Extract the [X, Y] coordinate from the center of the cell holding the provided text.  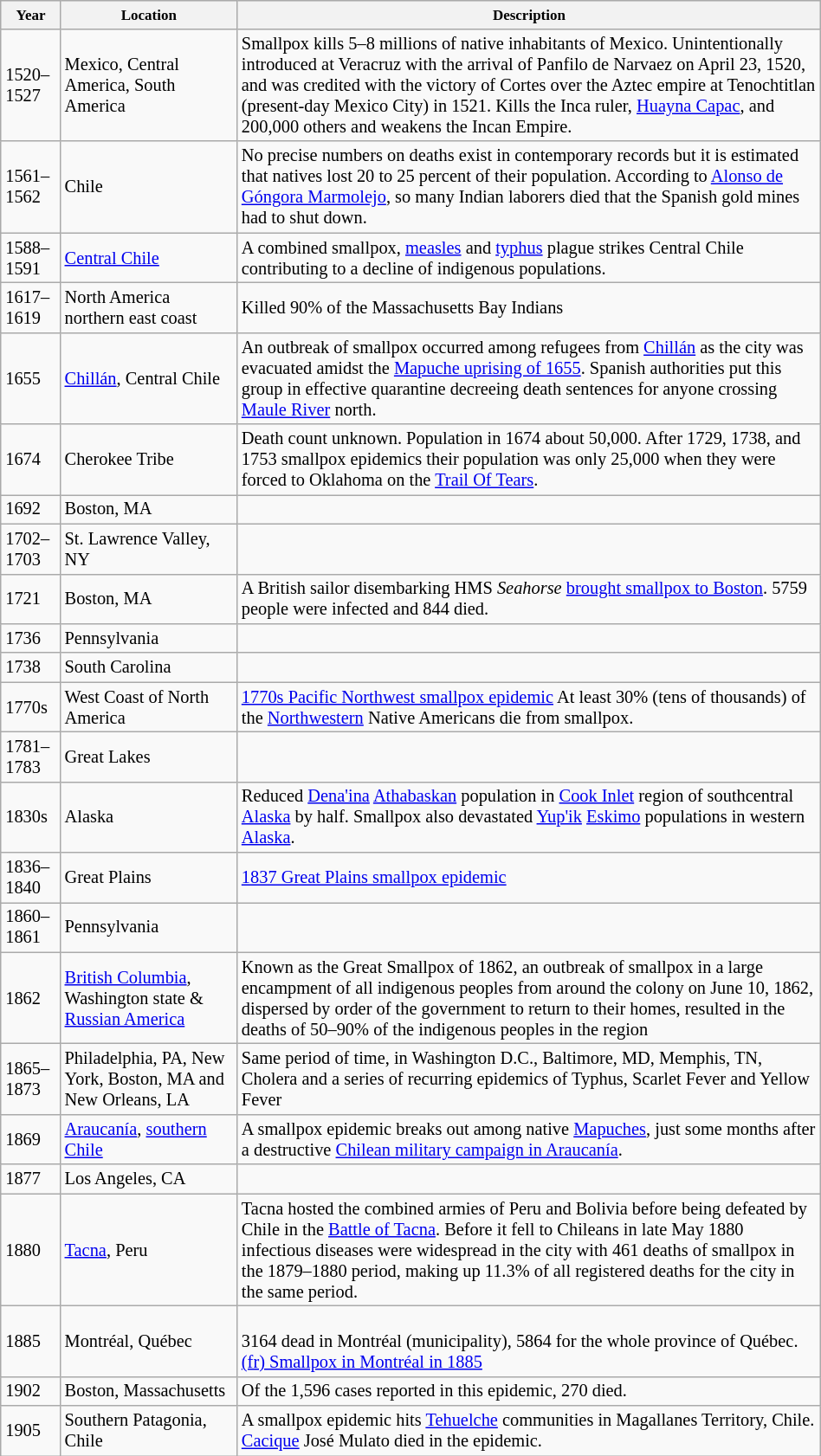
A combined smallpox, measles and typhus plague strikes Central Chile contributing to a decline of indigenous populations. [529, 258]
A British sailor disembarking HMS Seahorse brought smallpox to Boston. 5759 people were infected and 844 died. [529, 599]
1655 [30, 378]
1770s Pacific Northwest smallpox epidemic At least 30% (tens of thousands) of the Northwestern Native Americans die from smallpox. [529, 707]
1877 [30, 1179]
Southern Patagonia, Chile [149, 1431]
1902 [30, 1391]
Mexico, Central America, South America [149, 86]
Year [30, 15]
Description [529, 15]
Central Chile [149, 258]
1588–1591 [30, 258]
Great Lakes [149, 757]
Los Angeles, CA [149, 1179]
1702–1703 [30, 549]
1869 [30, 1140]
Killed 90% of the Massachusetts Bay Indians [529, 308]
North America northern east coast [149, 308]
1905 [30, 1431]
1692 [30, 510]
Location [149, 15]
Tacna, Peru [149, 1250]
1836–1840 [30, 878]
1721 [30, 599]
South Carolina [149, 667]
1674 [30, 460]
3164 dead in Montréal (municipality), 5864 for the whole province of Québec. (fr) Smallpox in Montréal in 1885 [529, 1342]
1837 Great Plains smallpox epidemic [529, 878]
Chillán, Central Chile [149, 378]
1862 [30, 998]
Philadelphia, PA, New York, Boston, MA and New Orleans, LA [149, 1079]
Great Plains [149, 878]
1738 [30, 667]
1880 [30, 1250]
1860–1861 [30, 928]
1736 [30, 639]
Montréal, Québec [149, 1342]
Cherokee Tribe [149, 460]
1561–1562 [30, 187]
1781–1783 [30, 757]
Boston, Massachusetts [149, 1391]
1770s [30, 707]
A smallpox epidemic breaks out among native Mapuches, just some months after a destructive Chilean military campaign in Araucanía. [529, 1140]
1830s [30, 817]
A smallpox epidemic hits Tehuelche communities in Magallanes Territory, Chile. Cacique José Mulato died in the epidemic. [529, 1431]
Of the 1,596 cases reported in this epidemic, 270 died. [529, 1391]
British Columbia, Washington state & Russian America [149, 998]
Chile [149, 187]
West Coast of North America [149, 707]
Araucanía, southern Chile [149, 1140]
1885 [30, 1342]
1865–1873 [30, 1079]
1520–1527 [30, 86]
1617–1619 [30, 308]
St. Lawrence Valley, NY [149, 549]
Alaska [149, 817]
